Extract the [X, Y] coordinate from the center of the cell holding the provided text.  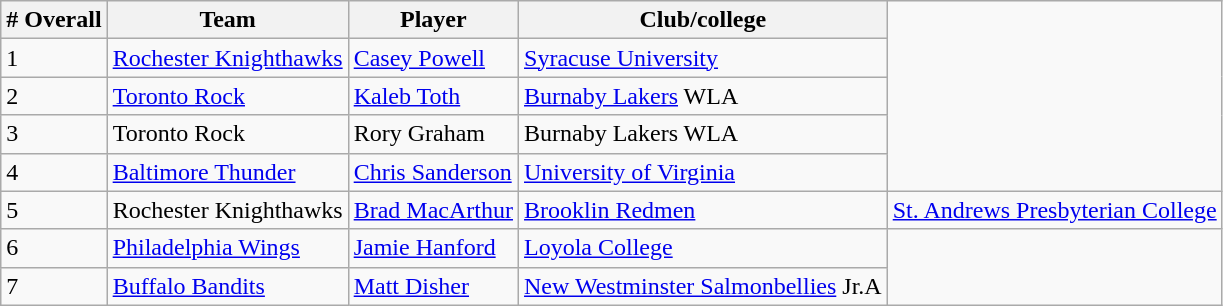
Kaleb Toth [433, 96]
Buffalo Bandits [228, 286]
Club/college [704, 20]
Player [433, 20]
Jamie Hanford [433, 248]
Chris Sanderson [433, 172]
6 [54, 248]
New Westminster Salmonbellies Jr.A [704, 286]
5 [54, 210]
4 [54, 172]
3 [54, 134]
Brooklin Redmen [704, 210]
1 [54, 58]
7 [54, 286]
Baltimore Thunder [228, 172]
University of Virginia [704, 172]
Loyola College [704, 248]
Team [228, 20]
2 [54, 96]
Philadelphia Wings [228, 248]
Syracuse University [704, 58]
Brad MacArthur [433, 210]
St. Andrews Presbyterian College [1054, 210]
Rory Graham [433, 134]
Matt Disher [433, 286]
Casey Powell [433, 58]
# Overall [54, 20]
